For the text-containing cell, return its midpoint in [X, Y] coordinate format. 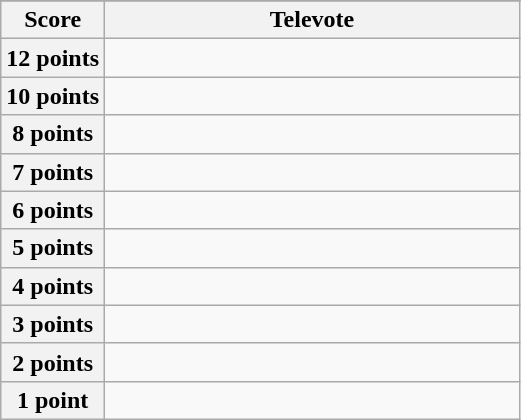
1 point [53, 400]
12 points [53, 58]
8 points [53, 134]
Televote [312, 20]
3 points [53, 324]
5 points [53, 248]
10 points [53, 96]
7 points [53, 172]
2 points [53, 362]
4 points [53, 286]
6 points [53, 210]
Score [53, 20]
